From the cell containing the given text, extract its center point as (x, y) coordinate. 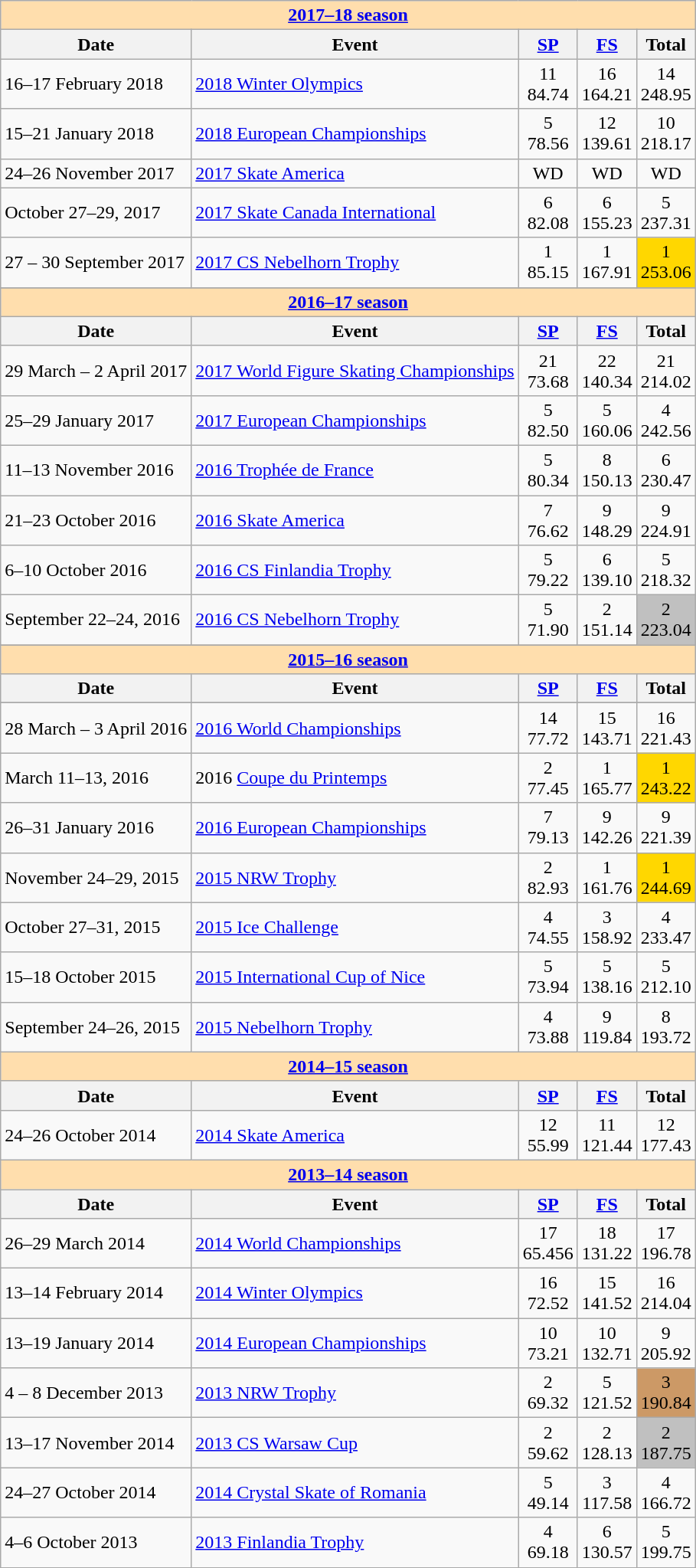
10 132.71 (606, 1344)
7 76.62 (548, 519)
6 130.57 (606, 1543)
2017 European Championships (355, 420)
9 205.92 (666, 1344)
September 22–24, 2016 (96, 620)
24–27 October 2014 (96, 1492)
5 80.34 (548, 470)
2015 NRW Trophy (355, 878)
2016 Trophée de France (355, 470)
14 77.72 (548, 728)
1 167.91 (606, 262)
5 138.16 (606, 977)
5 82.50 (548, 420)
4–6 October 2013 (96, 1543)
2014 World Championships (355, 1244)
21 73.68 (548, 371)
2014–15 season (348, 1066)
5 78.56 (548, 133)
12 139.61 (606, 133)
November 24–29, 2015 (96, 878)
October 27–31, 2015 (96, 927)
16 214.04 (666, 1293)
2014 Skate America (355, 1135)
5 218.32 (666, 570)
6–10 October 2016 (96, 570)
2013–14 season (348, 1174)
7 79.13 (548, 827)
8 193.72 (666, 1026)
6 139.10 (606, 570)
11–13 November 2016 (96, 470)
16 72.52 (548, 1293)
2017–18 season (348, 15)
8 150.13 (606, 470)
5 79.22 (548, 570)
3 117.58 (606, 1492)
16 221.43 (666, 728)
14 248.95 (666, 84)
2014 European Championships (355, 1344)
2016 Coupe du Printemps (355, 778)
5 212.10 (666, 977)
2 59.62 (548, 1443)
15 143.71 (606, 728)
17 196.78 (666, 1244)
24–26 November 2017 (96, 173)
2015 Ice Challenge (355, 927)
2017 Skate America (355, 173)
1 165.77 (606, 778)
2015–16 season (348, 660)
2 82.93 (548, 878)
2016 CS Nebelhorn Trophy (355, 620)
2013 CS Warsaw Cup (355, 1443)
1 161.76 (606, 878)
5 49.14 (548, 1492)
1 253.06 (666, 262)
26–31 January 2016 (96, 827)
2015 International Cup of Nice (355, 977)
4 233.47 (666, 927)
2016 Skate America (355, 519)
2017 Skate Canada International (355, 213)
5 199.75 (666, 1543)
24–26 October 2014 (96, 1135)
4 73.88 (548, 1026)
2 128.13 (606, 1443)
13–19 January 2014 (96, 1344)
11 84.74 (548, 84)
15–18 October 2015 (96, 977)
9 148.29 (606, 519)
4 242.56 (666, 420)
1 85.15 (548, 262)
5 160.06 (606, 420)
4 – 8 December 2013 (96, 1393)
15 141.52 (606, 1293)
4 74.55 (548, 927)
6 155.23 (606, 213)
2014 Crystal Skate of Romania (355, 1492)
4 69.18 (548, 1543)
13–17 November 2014 (96, 1443)
29 March – 2 April 2017 (96, 371)
2013 NRW Trophy (355, 1393)
10 218.17 (666, 133)
28 March – 3 April 2016 (96, 728)
16–17 February 2018 (96, 84)
18 131.22 (606, 1244)
17 65.456 (548, 1244)
15–21 January 2018 (96, 133)
2013 Finlandia Trophy (355, 1543)
5 121.52 (606, 1393)
2014 Winter Olympics (355, 1293)
2016 World Championships (355, 728)
22 140.34 (606, 371)
13–14 February 2014 (96, 1293)
2018 Winter Olympics (355, 84)
5 73.94 (548, 977)
2016–17 season (348, 302)
3 158.92 (606, 927)
9 221.39 (666, 827)
10 73.21 (548, 1344)
3 190.84 (666, 1393)
5 71.90 (548, 620)
5 237.31 (666, 213)
2 69.32 (548, 1393)
16 164.21 (606, 84)
2016 CS Finlandia Trophy (355, 570)
2018 European Championships (355, 133)
11 121.44 (606, 1135)
6 230.47 (666, 470)
2017 World Figure Skating Championships (355, 371)
September 24–26, 2015 (96, 1026)
2 223.04 (666, 620)
October 27–29, 2017 (96, 213)
26–29 March 2014 (96, 1244)
21–23 October 2016 (96, 519)
12 177.43 (666, 1135)
9 224.91 (666, 519)
6 82.08 (548, 213)
4 166.72 (666, 1492)
2015 Nebelhorn Trophy (355, 1026)
9 119.84 (606, 1026)
1 243.22 (666, 778)
March 11–13, 2016 (96, 778)
21 214.02 (666, 371)
25–29 January 2017 (96, 420)
2017 CS Nebelhorn Trophy (355, 262)
1 244.69 (666, 878)
2 77.45 (548, 778)
27 – 30 September 2017 (96, 262)
2 151.14 (606, 620)
2 187.75 (666, 1443)
12 55.99 (548, 1135)
9 142.26 (606, 827)
2016 European Championships (355, 827)
